Find where the given text appears and provide that cell's center as [x, y] coordinate. 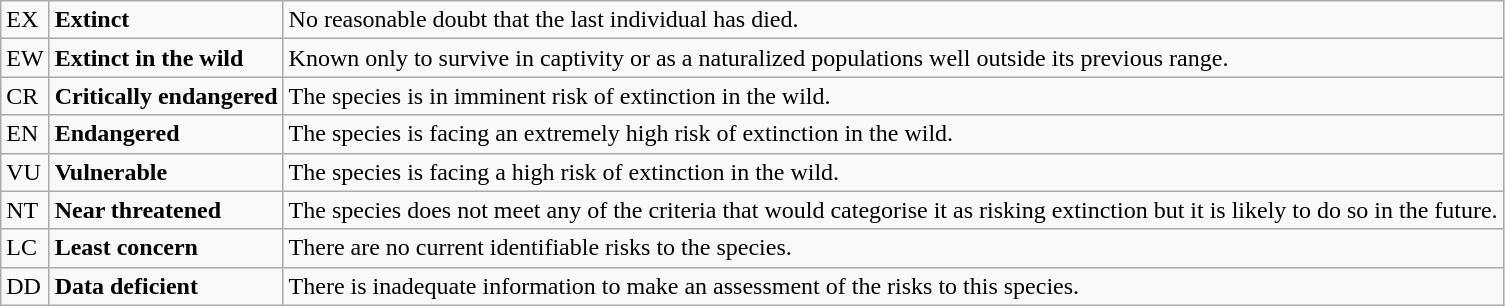
EX [25, 20]
DD [25, 286]
NT [25, 210]
Data deficient [166, 286]
Least concern [166, 248]
Critically endangered [166, 96]
Extinct [166, 20]
LC [25, 248]
EW [25, 58]
Endangered [166, 134]
The species is in imminent risk of extinction in the wild. [893, 96]
Extinct in the wild [166, 58]
The species is facing an extremely high risk of extinction in the wild. [893, 134]
Vulnerable [166, 172]
No reasonable doubt that the last individual has died. [893, 20]
CR [25, 96]
The species is facing a high risk of extinction in the wild. [893, 172]
Known only to survive in captivity or as a naturalized populations well outside its previous range. [893, 58]
There are no current identifiable risks to the species. [893, 248]
EN [25, 134]
There is inadequate information to make an assessment of the risks to this species. [893, 286]
The species does not meet any of the criteria that would categorise it as risking extinction but it is likely to do so in the future. [893, 210]
VU [25, 172]
Near threatened [166, 210]
